Pinpoint the cell where the given text exists, returning its [x, y] midpoint coordinate. 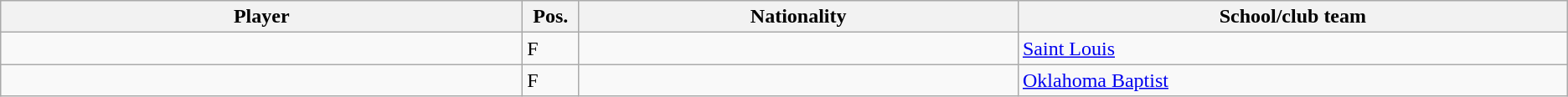
School/club team [1292, 17]
Nationality [799, 17]
Oklahoma Baptist [1292, 80]
Player [261, 17]
Saint Louis [1292, 48]
Pos. [551, 17]
